Identify which cell holds the provided text, then report its [X, Y] central coordinate. 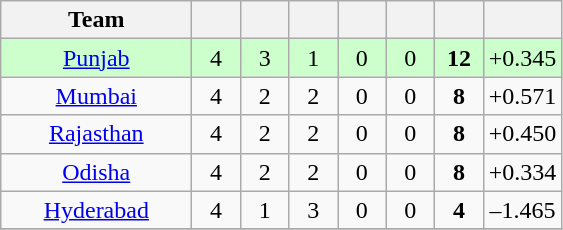
+0.450 [522, 134]
–1.465 [522, 210]
+0.345 [522, 58]
Hyderabad [96, 210]
12 [460, 58]
Punjab [96, 58]
Mumbai [96, 96]
Team [96, 20]
Odisha [96, 172]
+0.571 [522, 96]
+0.334 [522, 172]
Rajasthan [96, 134]
